Search for the cell housing the specified text and yield its [X, Y] center coordinate. 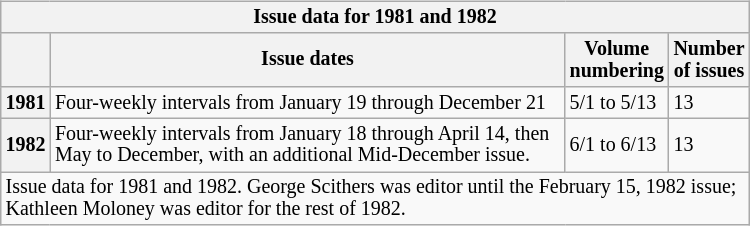
Volumenumbering [617, 60]
6/1 to 6/13 [617, 144]
Issue dates [308, 60]
Issue data for 1981 and 1982 [375, 18]
5/1 to 5/13 [617, 102]
Numberof issues [710, 60]
Four-weekly intervals from January 18 through April 14, then May to December, with an additional Mid-December issue. [308, 144]
1981 [26, 102]
Four-weekly intervals from January 19 through December 21 [308, 102]
1982 [26, 144]
Issue data for 1981 and 1982. George Scithers was editor until the February 15, 1982 issue; Kathleen Moloney was editor for the rest of 1982. [375, 198]
